Find where the given text appears and provide that cell's center as (x, y) coordinate. 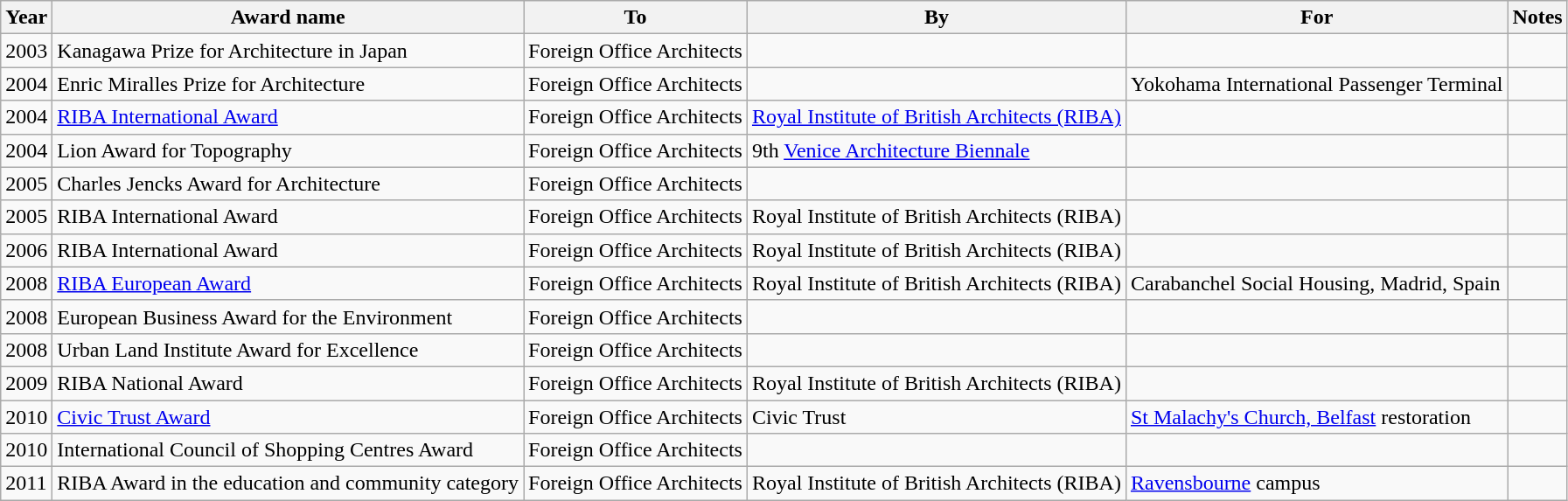
2006 (26, 250)
2009 (26, 383)
For (1316, 17)
2011 (26, 484)
Enric Miralles Prize for Architecture (289, 84)
Urban Land Institute Award for Excellence (289, 350)
Award name (289, 17)
International Council of Shopping Centres Award (289, 450)
9th Venice Architecture Biennale (936, 150)
European Business Award for the Environment (289, 317)
Yokohama International Passenger Terminal (1316, 84)
Year (26, 17)
Carabanchel Social Housing, Madrid, Spain (1316, 283)
Ravensbourne campus (1316, 484)
Charles Jencks Award for Architecture (289, 184)
Civic Trust Award (289, 417)
By (936, 17)
Civic Trust (936, 417)
RIBA National Award (289, 383)
Kanagawa Prize for Architecture in Japan (289, 51)
RIBA European Award (289, 283)
Lion Award for Topography (289, 150)
RIBA Award in the education and community category (289, 484)
St Malachy's Church, Belfast restoration (1316, 417)
Notes (1537, 17)
2003 (26, 51)
To (636, 17)
